Find where the given text appears and provide that cell's center as (X, Y) coordinate. 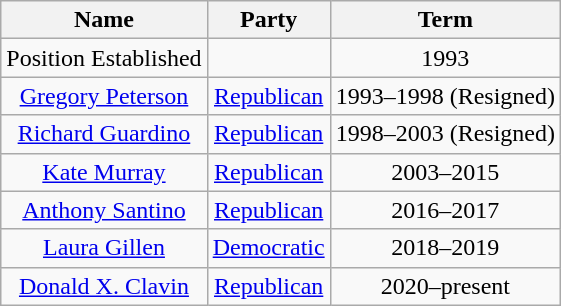
2003–2015 (445, 172)
Term (445, 20)
Donald X. Clavin (104, 286)
Party (268, 20)
Democratic (268, 248)
2018–2019 (445, 248)
1993–1998 (Resigned) (445, 96)
1998–2003 (Resigned) (445, 134)
Name (104, 20)
Richard Guardino (104, 134)
2020–present (445, 286)
Gregory Peterson (104, 96)
Position Established (104, 58)
Laura Gillen (104, 248)
2016–2017 (445, 210)
1993 (445, 58)
Anthony Santino (104, 210)
Kate Murray (104, 172)
